Capture the cell that displays the provided text and extract its [x, y] central coordinate. 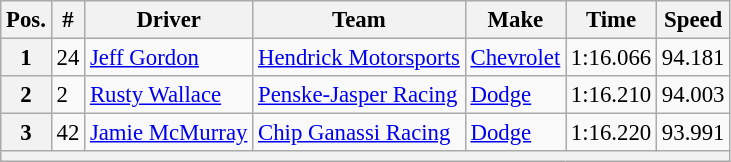
3 [26, 133]
Driver [169, 20]
Chip Ganassi Racing [359, 133]
1:16.066 [612, 58]
Time [612, 20]
Rusty Wallace [169, 95]
1:16.210 [612, 95]
Jeff Gordon [169, 58]
Hendrick Motorsports [359, 58]
42 [68, 133]
Chevrolet [515, 58]
94.181 [694, 58]
Pos. [26, 20]
Speed [694, 20]
Jamie McMurray [169, 133]
1 [26, 58]
93.991 [694, 133]
94.003 [694, 95]
24 [68, 58]
Make [515, 20]
# [68, 20]
Team [359, 20]
1:16.220 [612, 133]
Penske-Jasper Racing [359, 95]
